Find where the given text appears and provide that cell's center as (x, y) coordinate. 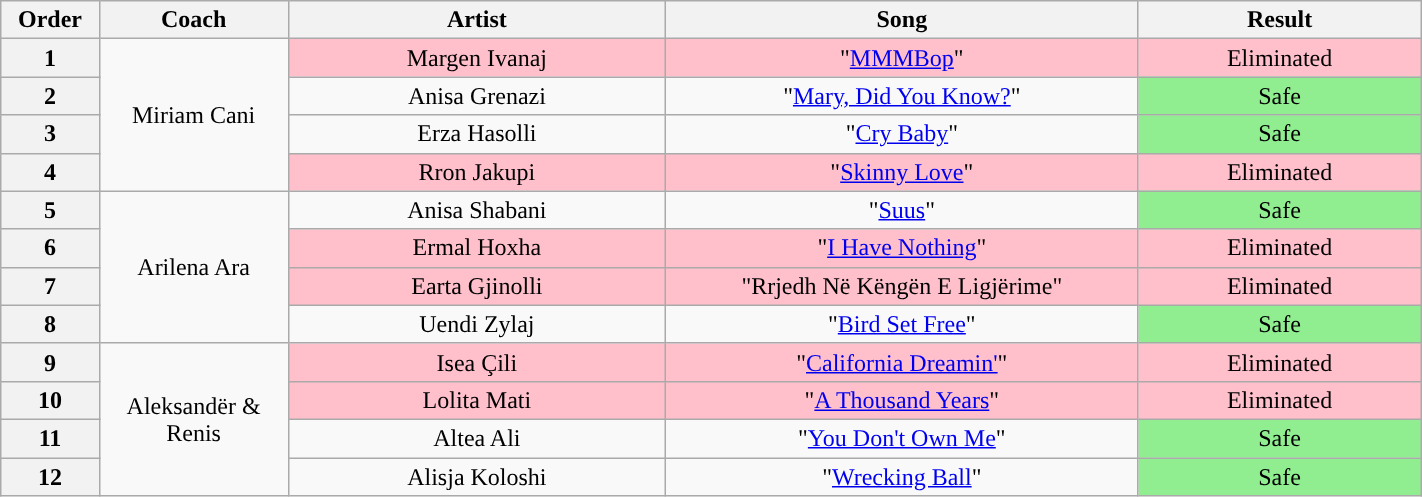
2 (50, 96)
"Cry Baby" (902, 134)
12 (50, 477)
Song (902, 20)
Result (1280, 20)
"Rrjedh Në Këngën E Ligjërime" (902, 286)
8 (50, 324)
Isea Çili (477, 362)
"Skinny Love" (902, 172)
"Suus" (902, 210)
Alisja Koloshi (477, 477)
Arilena Ara (194, 267)
Lolita Mati (477, 400)
"Mary, Did You Know?" (902, 96)
Erza Hasolli (477, 134)
"A Thousand Years" (902, 400)
5 (50, 210)
Anisa Grenazi (477, 96)
9 (50, 362)
Earta Gjinolli (477, 286)
Margen Ivanaj (477, 58)
Artist (477, 20)
Rron Jakupi (477, 172)
4 (50, 172)
10 (50, 400)
"I Have Nothing" (902, 248)
"MMMBop" (902, 58)
6 (50, 248)
Aleksandër & Renis (194, 419)
Miriam Cani (194, 115)
"Wrecking Ball" (902, 477)
Uendi Zylaj (477, 324)
3 (50, 134)
1 (50, 58)
7 (50, 286)
"You Don't Own Me" (902, 438)
"California Dreamin'" (902, 362)
Altea Ali (477, 438)
Coach (194, 20)
11 (50, 438)
Ermal Hoxha (477, 248)
"Bird Set Free" (902, 324)
Order (50, 20)
Anisa Shabani (477, 210)
